For the text-containing cell, return its midpoint in [x, y] coordinate format. 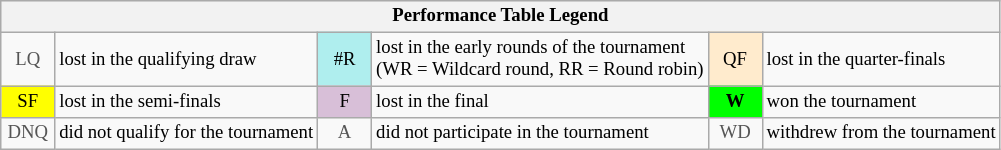
won the tournament [881, 102]
lost in the qualifying draw [186, 60]
LQ [28, 60]
QF [735, 60]
lost in the early rounds of the tournament(WR = Wildcard round, RR = Round robin) [540, 60]
A [345, 134]
withdrew from the tournament [881, 134]
lost in the semi-finals [186, 102]
DNQ [28, 134]
lost in the quarter-finals [881, 60]
did not qualify for the tournament [186, 134]
WD [735, 134]
did not participate in the tournament [540, 134]
#R [345, 60]
W [735, 102]
Performance Table Legend [500, 16]
SF [28, 102]
F [345, 102]
lost in the final [540, 102]
